Return the [x, y] coordinate for the center point of the cell that contains the specified text.  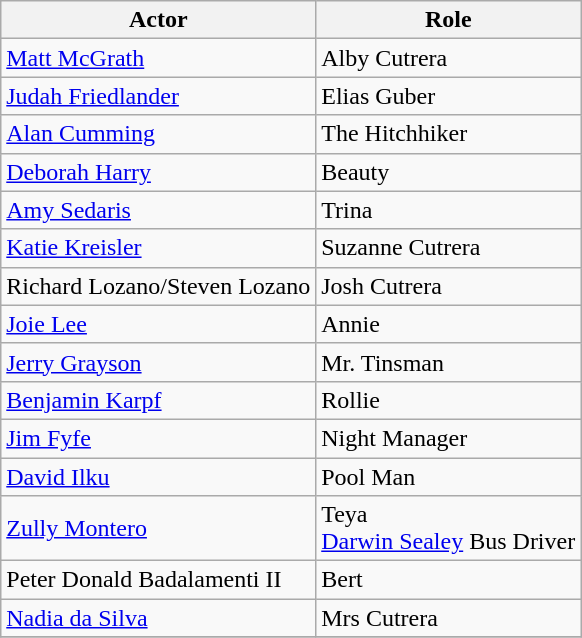
Nadia da Silva [158, 618]
Amy Sedaris [158, 210]
Pool Man [448, 477]
Suzanne Cutrera [448, 248]
Peter Donald Badalamenti II [158, 580]
Matt McGrath [158, 58]
Trina [448, 210]
Judah Friedlander [158, 96]
David Ilku [158, 477]
Alby Cutrera [448, 58]
TeyaDarwin Sealey Bus Driver [448, 528]
Mr. Tinsman [448, 362]
Actor [158, 20]
Beauty [448, 172]
Josh Cutrera [448, 286]
Jim Fyfe [158, 438]
Annie [448, 324]
Night Manager [448, 438]
Mrs Cutrera [448, 618]
Bert [448, 580]
Zully Montero [158, 528]
Jerry Grayson [158, 362]
Rollie [448, 400]
Benjamin Karpf [158, 400]
Deborah Harry [158, 172]
Elias Guber [448, 96]
Alan Cumming [158, 134]
Role [448, 20]
Richard Lozano/Steven Lozano [158, 286]
Joie Lee [158, 324]
Katie Kreisler [158, 248]
The Hitchhiker [448, 134]
